Find where the given text appears and provide that cell's center as [x, y] coordinate. 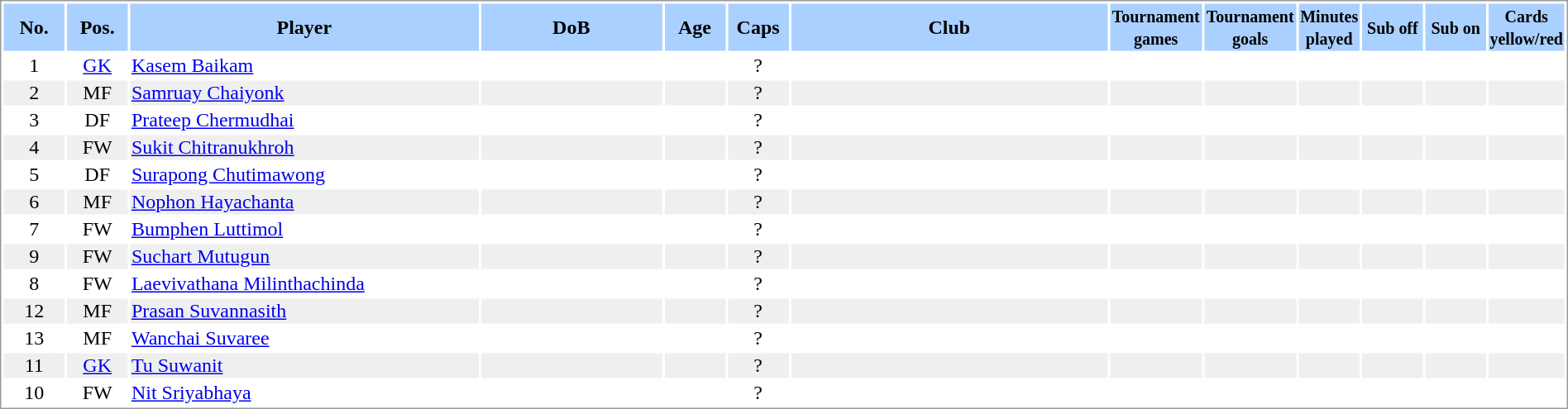
8 [33, 283]
11 [33, 366]
Age [695, 26]
Prateep Chermudhai [304, 120]
Laevivathana Milinthachinda [304, 283]
9 [33, 257]
Sukit Chitranukhroh [304, 148]
Club [949, 26]
5 [33, 174]
Prasan Suvannasith [304, 312]
Surapong Chutimawong [304, 174]
Cardsyellow/red [1527, 26]
4 [33, 148]
Tu Suwanit [304, 366]
Tournamentgames [1156, 26]
6 [33, 202]
Minutesplayed [1329, 26]
No. [33, 26]
1 [33, 65]
Nit Sriyabhaya [304, 392]
Sub on [1456, 26]
Samruay Chaiyonk [304, 93]
Kasem Baikam [304, 65]
DoB [571, 26]
Sub off [1393, 26]
Pos. [98, 26]
7 [33, 229]
Suchart Mutugun [304, 257]
Wanchai Suvaree [304, 338]
3 [33, 120]
10 [33, 392]
Caps [758, 26]
Tournamentgoals [1250, 26]
2 [33, 93]
13 [33, 338]
12 [33, 312]
Nophon Hayachanta [304, 202]
Player [304, 26]
Bumphen Luttimol [304, 229]
